Determine the (x, y) coordinate at the center of the cell enclosing the given text.  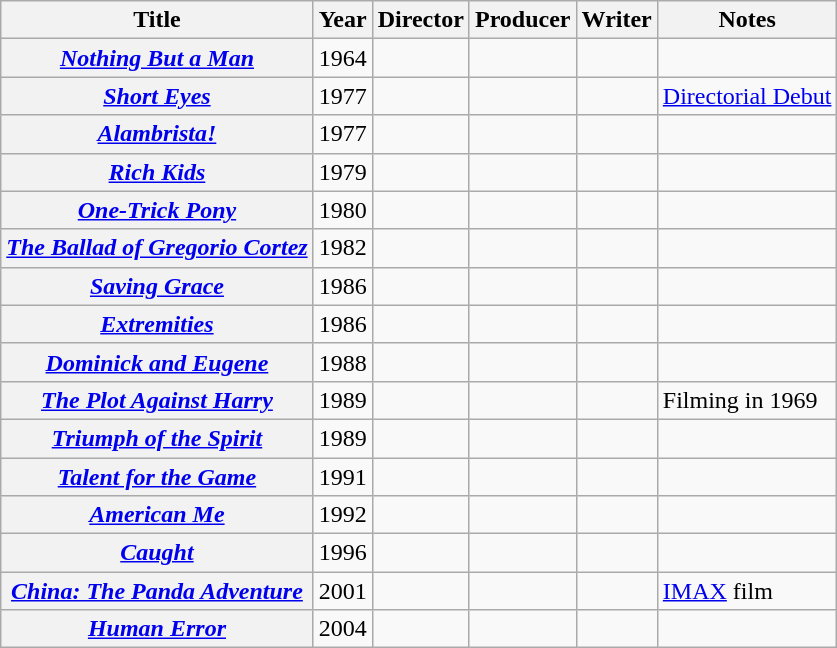
Dominick and Eugene (157, 362)
Filming in 1969 (747, 400)
Director (420, 20)
China: The Panda Adventure (157, 591)
Directorial Debut (747, 96)
1991 (342, 477)
Rich Kids (157, 172)
Producer (522, 20)
1982 (342, 248)
American Me (157, 515)
IMAX film (747, 591)
Alambrista! (157, 134)
1992 (342, 515)
Nothing But a Man (157, 58)
One-Trick Pony (157, 210)
Short Eyes (157, 96)
1996 (342, 553)
1988 (342, 362)
Caught (157, 553)
Triumph of the Spirit (157, 438)
Saving Grace (157, 286)
1980 (342, 210)
1964 (342, 58)
The Plot Against Harry (157, 400)
Human Error (157, 629)
Talent for the Game (157, 477)
Year (342, 20)
Title (157, 20)
1979 (342, 172)
2004 (342, 629)
Extremities (157, 324)
The Ballad of Gregorio Cortez (157, 248)
Writer (616, 20)
Notes (747, 20)
2001 (342, 591)
